From the cell containing the given text, extract its center point as (x, y) coordinate. 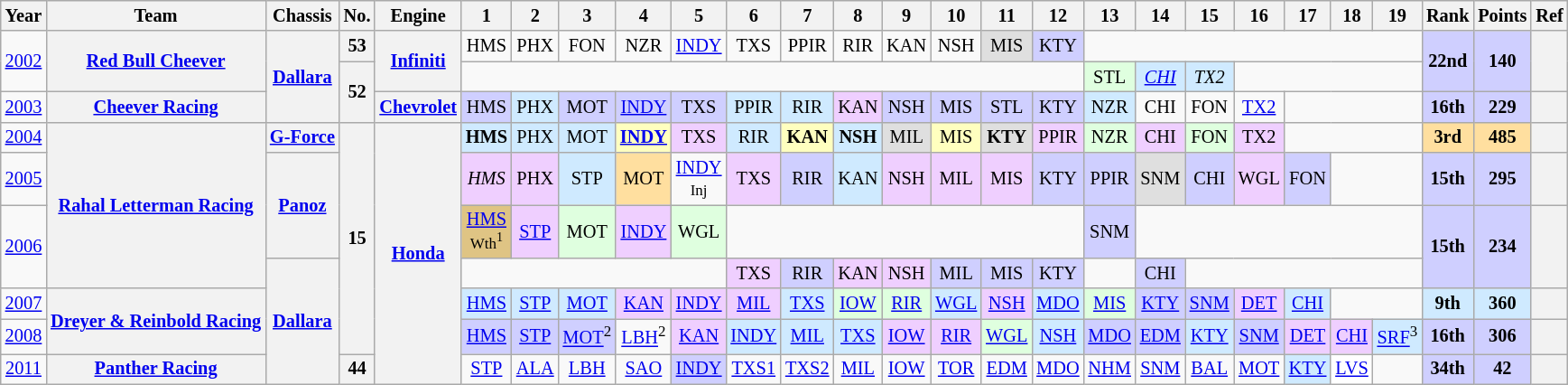
34th (1448, 369)
16 (1259, 15)
8 (858, 15)
3 (587, 15)
Panther Racing (155, 369)
9th (1448, 304)
Team (155, 15)
2005 (23, 179)
7 (807, 15)
LBH2 (644, 336)
11 (1007, 15)
10 (956, 15)
19 (1397, 15)
HMSWth1 (487, 231)
2008 (23, 336)
Dreyer & Reinbold Racing (155, 322)
2 (535, 15)
NHM (1110, 369)
Infiniti (417, 61)
6 (753, 15)
BAL (1210, 369)
Honda (417, 253)
44 (357, 369)
INDYInj (699, 179)
4 (644, 15)
Chassis (302, 15)
Ref (1549, 15)
Engine (417, 15)
Panoz (302, 205)
Red Bull Cheever (155, 61)
306 (1502, 336)
MOT2 (587, 336)
13 (1110, 15)
TXS2 (807, 369)
Chevrolet (417, 107)
52 (357, 92)
22nd (1448, 61)
140 (1502, 61)
G-Force (302, 137)
2011 (23, 369)
42 (1502, 369)
360 (1502, 304)
18 (1351, 15)
LVS (1351, 369)
Rank (1448, 15)
LBH (587, 369)
14 (1161, 15)
53 (357, 46)
229 (1502, 107)
Year (23, 15)
9 (906, 15)
485 (1502, 137)
12 (1058, 15)
No. (357, 15)
ALA (535, 369)
2007 (23, 304)
1 (487, 15)
3rd (1448, 137)
295 (1502, 179)
TOR (956, 369)
TXS1 (753, 369)
2003 (23, 107)
2006 (23, 246)
5 (699, 15)
234 (1502, 246)
17 (1308, 15)
2002 (23, 61)
SRF3 (1397, 336)
SAO (644, 369)
Points (1502, 15)
2004 (23, 137)
Rahal Letterman Racing (155, 205)
Cheever Racing (155, 107)
